Detect which cell encompasses the target text, then output its [X, Y] center coordinate. 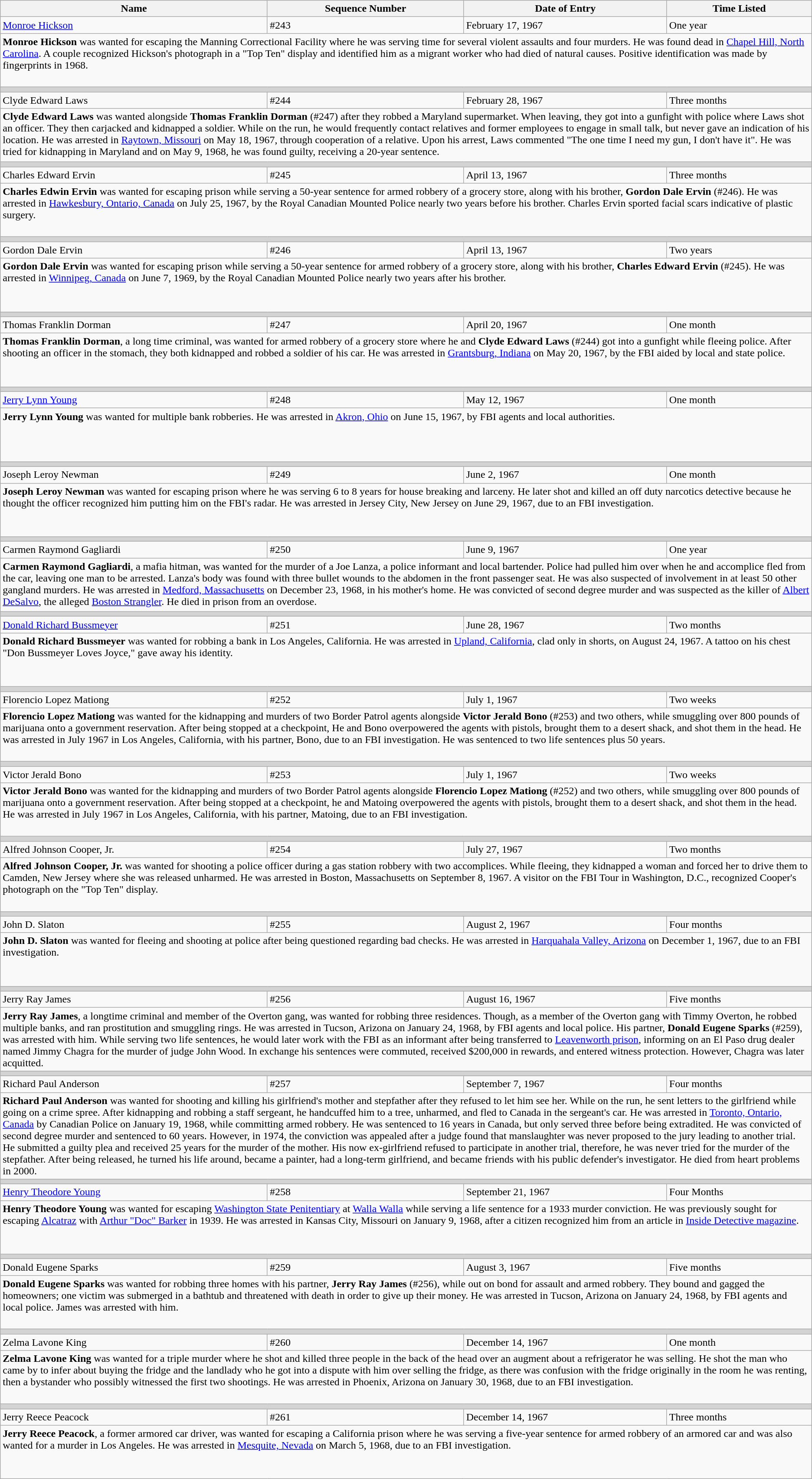
#246 [365, 250]
Henry Theodore Young [134, 1192]
Time Listed [739, 9]
June 28, 1967 [565, 624]
Name [134, 9]
#252 [365, 700]
#247 [365, 325]
April 20, 1967 [565, 325]
#250 [365, 550]
#257 [365, 1084]
Donald Eugene Sparks [134, 1267]
Florencio Lopez Mationg [134, 700]
August 2, 1967 [565, 924]
John D. Slaton [134, 924]
Carmen Raymond Gagliardi [134, 550]
Monroe Hickson [134, 25]
#253 [365, 775]
June 2, 1967 [565, 475]
May 12, 1967 [565, 400]
#245 [365, 175]
Clyde Edward Laws [134, 100]
Sequence Number [365, 9]
#249 [365, 475]
Thomas Franklin Dorman [134, 325]
August 3, 1967 [565, 1267]
Richard Paul Anderson [134, 1084]
Jerry Reece Peacock [134, 1417]
#255 [365, 924]
Victor Jerald Bono [134, 775]
#251 [365, 624]
Joseph Leroy Newman [134, 475]
#256 [365, 999]
September 21, 1967 [565, 1192]
#248 [365, 400]
February 17, 1967 [565, 25]
Alfred Johnson Cooper, Jr. [134, 849]
Donald Richard Bussmeyer [134, 624]
Date of Entry [565, 9]
Four Months [739, 1192]
Gordon Dale Ervin [134, 250]
February 28, 1967 [565, 100]
Charles Edward Ervin [134, 175]
August 16, 1967 [565, 999]
Two years [739, 250]
#254 [365, 849]
#243 [365, 25]
Jerry Ray James [134, 999]
#260 [365, 1342]
June 9, 1967 [565, 550]
Zelma Lavone King [134, 1342]
Jerry Lynn Young [134, 400]
#261 [365, 1417]
September 7, 1967 [565, 1084]
#244 [365, 100]
July 27, 1967 [565, 849]
#259 [365, 1267]
Jerry Lynn Young was wanted for multiple bank robberies. He was arrested in Akron, Ohio on June 15, 1967, by FBI agents and local authorities. [406, 435]
#258 [365, 1192]
